Pinpoint the cell where the given text exists, returning its (X, Y) midpoint coordinate. 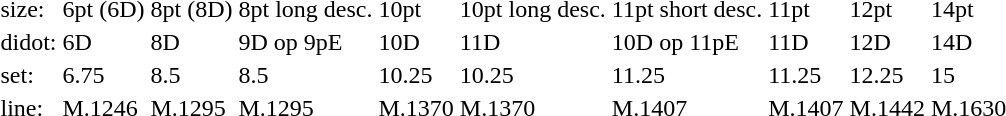
6D (104, 42)
8D (192, 42)
12.25 (887, 75)
6.75 (104, 75)
10D (416, 42)
9D op 9pE (306, 42)
10D op 11pE (686, 42)
12D (887, 42)
